Provide the [X, Y] coordinate of the cell's center where the given text is located.  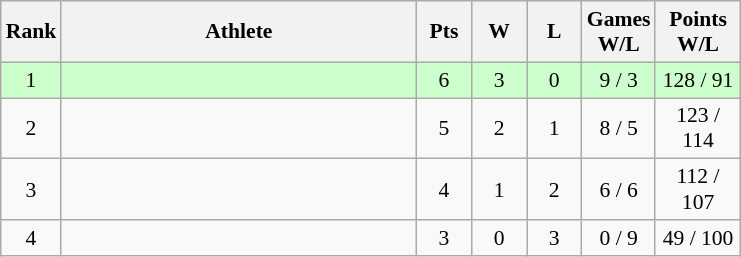
L [554, 32]
0 / 9 [619, 238]
Rank [32, 32]
GamesW/L [619, 32]
112 / 107 [698, 190]
128 / 91 [698, 80]
PointsW/L [698, 32]
9 / 3 [619, 80]
49 / 100 [698, 238]
123 / 114 [698, 128]
5 [444, 128]
8 / 5 [619, 128]
6 / 6 [619, 190]
6 [444, 80]
Athlete [238, 32]
Pts [444, 32]
W [500, 32]
